For the text-containing cell, return its midpoint in [X, Y] coordinate format. 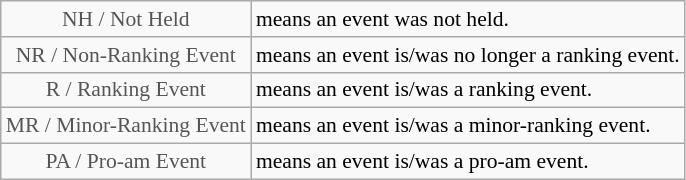
PA / Pro-am Event [126, 162]
NH / Not Held [126, 19]
means an event is/was a pro-am event. [468, 162]
means an event is/was no longer a ranking event. [468, 55]
NR / Non-Ranking Event [126, 55]
means an event is/was a ranking event. [468, 90]
means an event was not held. [468, 19]
R / Ranking Event [126, 90]
MR / Minor-Ranking Event [126, 126]
means an event is/was a minor-ranking event. [468, 126]
